Detect which cell encompasses the target text, then output its (X, Y) center coordinate. 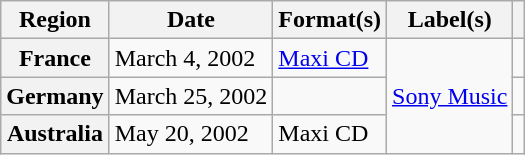
Sony Music (450, 96)
Label(s) (450, 20)
March 25, 2002 (191, 96)
Region (55, 20)
Date (191, 20)
Germany (55, 96)
Format(s) (330, 20)
Australia (55, 134)
France (55, 58)
May 20, 2002 (191, 134)
March 4, 2002 (191, 58)
